Extract the [x, y] coordinate from the center of the cell holding the provided text.  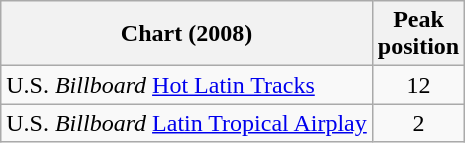
2 [418, 123]
Chart (2008) [187, 34]
U.S. Billboard Hot Latin Tracks [187, 85]
Peakposition [418, 34]
12 [418, 85]
U.S. Billboard Latin Tropical Airplay [187, 123]
